Find where the given text appears and provide that cell's center as [x, y] coordinate. 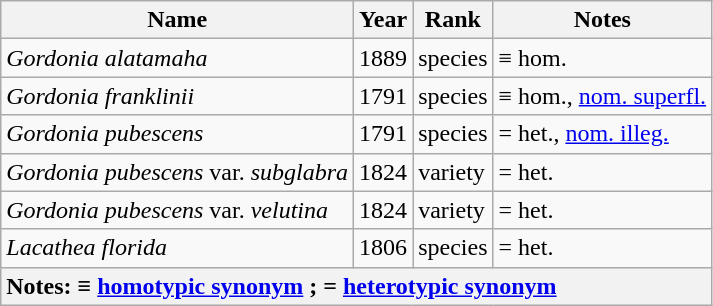
1889 [384, 58]
Lacathea florida [178, 248]
≡ hom. [602, 58]
Gordonia alatamaha [178, 58]
Gordonia pubescens [178, 134]
Year [384, 20]
= het., nom. illeg. [602, 134]
Gordonia franklinii [178, 96]
Rank [453, 20]
Gordonia pubescens var. subglabra [178, 172]
≡ hom., nom. superfl. [602, 96]
Name [178, 20]
Gordonia pubescens var. velutina [178, 210]
1806 [384, 248]
Notes [602, 20]
Notes: ≡ homotypic synonym ; = heterotypic synonym [356, 286]
